Detect which cell encompasses the target text, then output its (x, y) center coordinate. 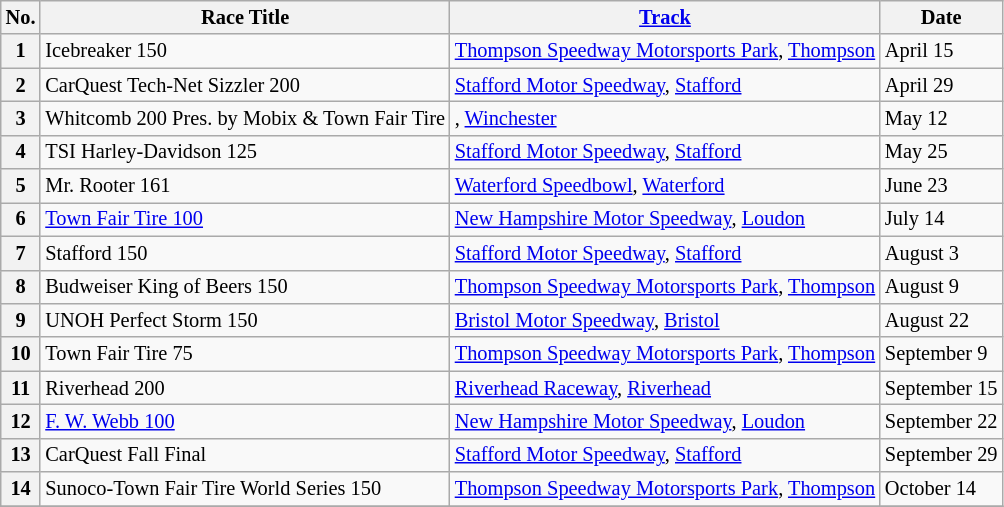
Budweiser King of Beers 150 (244, 287)
Mr. Rooter 161 (244, 186)
September 15 (941, 388)
2 (21, 85)
Riverhead Raceway, Riverhead (665, 388)
Riverhead 200 (244, 388)
August 22 (941, 320)
October 14 (941, 489)
Whitcomb 200 Pres. by Mobix & Town Fair Tire (244, 118)
August 3 (941, 253)
8 (21, 287)
7 (21, 253)
September 9 (941, 354)
, Winchester (665, 118)
Race Title (244, 17)
1 (21, 51)
Track (665, 17)
Sunoco-Town Fair Tire World Series 150 (244, 489)
12 (21, 421)
3 (21, 118)
14 (21, 489)
Icebreaker 150 (244, 51)
Town Fair Tire 100 (244, 219)
July 14 (941, 219)
May 25 (941, 152)
April 29 (941, 85)
April 15 (941, 51)
5 (21, 186)
Stafford 150 (244, 253)
10 (21, 354)
September 22 (941, 421)
6 (21, 219)
Waterford Speedbowl, Waterford (665, 186)
No. (21, 17)
9 (21, 320)
CarQuest Fall Final (244, 455)
Date (941, 17)
TSI Harley-Davidson 125 (244, 152)
13 (21, 455)
F. W. Webb 100 (244, 421)
11 (21, 388)
August 9 (941, 287)
June 23 (941, 186)
UNOH Perfect Storm 150 (244, 320)
Bristol Motor Speedway, Bristol (665, 320)
CarQuest Tech-Net Sizzler 200 (244, 85)
4 (21, 152)
Town Fair Tire 75 (244, 354)
May 12 (941, 118)
September 29 (941, 455)
